Detect which cell encompasses the target text, then output its [x, y] center coordinate. 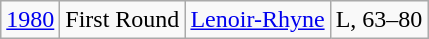
L, 63–80 [379, 20]
First Round [122, 20]
Lenoir-Rhyne [258, 20]
1980 [30, 20]
